Pinpoint the cell where the given text exists, returning its [X, Y] midpoint coordinate. 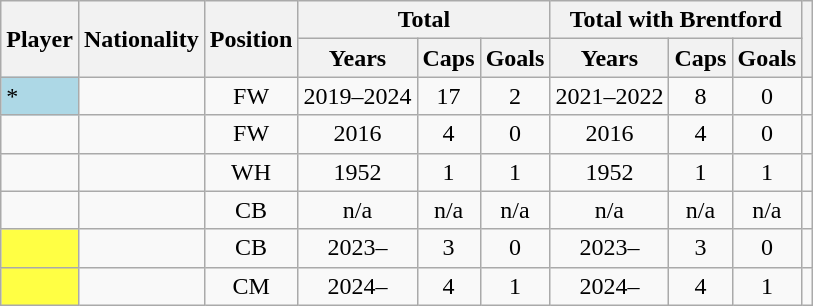
2021–2022 [610, 96]
WH [251, 172]
Total with Brentford [676, 20]
2019–2024 [358, 96]
2 [515, 96]
Nationality [141, 39]
Position [251, 39]
* [40, 96]
17 [448, 96]
CM [251, 286]
8 [700, 96]
Total [424, 20]
Player [40, 39]
